Locate the cell with the specified text and output its (X, Y) center coordinate. 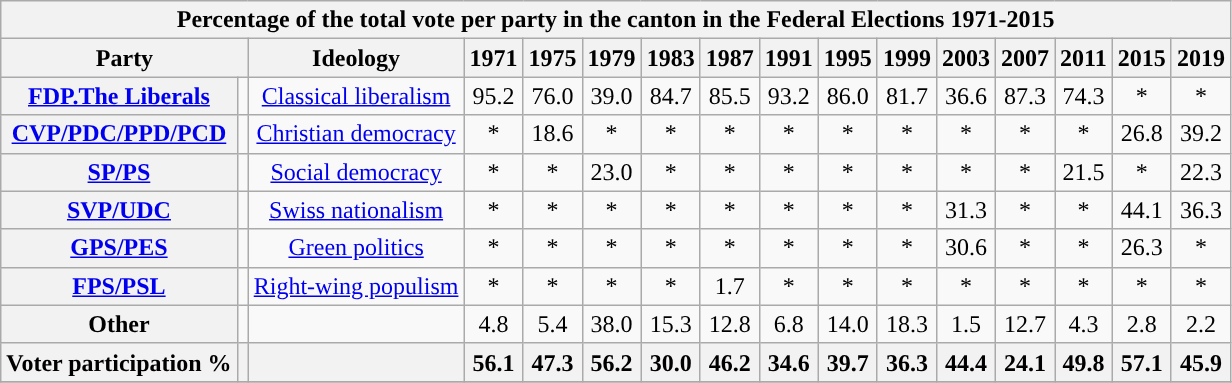
39.2 (1200, 134)
Green politics (356, 248)
84.7 (670, 96)
34.6 (788, 362)
Right-wing populism (356, 286)
39.7 (848, 362)
93.2 (788, 96)
95.2 (494, 96)
FPS/PSL (119, 286)
4.3 (1084, 324)
36.6 (966, 96)
Percentage of the total vote per party in the canton in the Federal Elections 1971-2015 (616, 20)
18.6 (552, 134)
56.2 (612, 362)
14.0 (848, 324)
1.5 (966, 324)
CVP/PDC/PPD/PCD (119, 134)
23.0 (612, 172)
6.8 (788, 324)
30.6 (966, 248)
38.0 (612, 324)
22.3 (1200, 172)
2007 (1026, 58)
1983 (670, 58)
18.3 (906, 324)
Social democracy (356, 172)
12.8 (730, 324)
12.7 (1026, 324)
39.0 (612, 96)
74.3 (1084, 96)
76.0 (552, 96)
1991 (788, 58)
81.7 (906, 96)
Party (124, 58)
Ideology (356, 58)
Christian democracy (356, 134)
45.9 (1200, 362)
5.4 (552, 324)
46.2 (730, 362)
2011 (1084, 58)
Other (119, 324)
1987 (730, 58)
2019 (1200, 58)
1995 (848, 58)
Classical liberalism (356, 96)
2.2 (1200, 324)
85.5 (730, 96)
2.8 (1142, 324)
47.3 (552, 362)
1999 (906, 58)
49.8 (1084, 362)
31.3 (966, 210)
Voter participation % (119, 362)
GPS/PES (119, 248)
87.3 (1026, 96)
1975 (552, 58)
SP/PS (119, 172)
4.8 (494, 324)
44.4 (966, 362)
30.0 (670, 362)
86.0 (848, 96)
26.3 (1142, 248)
FDP.The Liberals (119, 96)
15.3 (670, 324)
2015 (1142, 58)
24.1 (1026, 362)
57.1 (1142, 362)
56.1 (494, 362)
26.8 (1142, 134)
44.1 (1142, 210)
21.5 (1084, 172)
SVP/UDC (119, 210)
2003 (966, 58)
1979 (612, 58)
1.7 (730, 286)
Swiss nationalism (356, 210)
1971 (494, 58)
